Return [X, Y] of the center of cell containing provided text 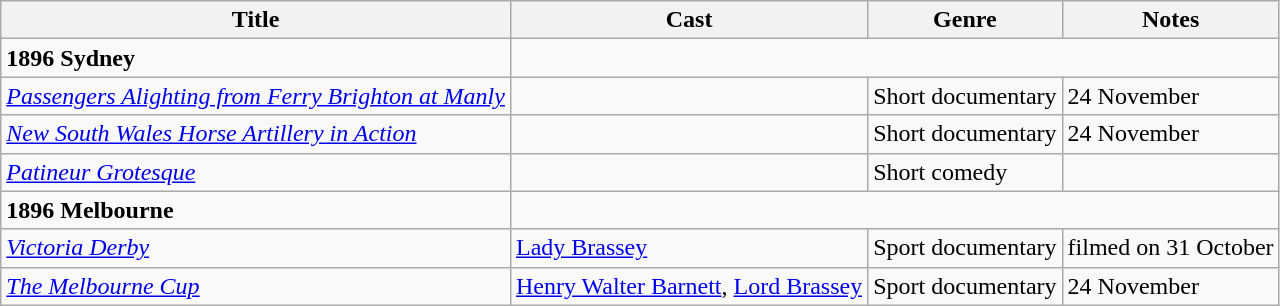
1896 Sydney [256, 58]
Patineur Grotesque [256, 172]
Cast [688, 20]
Short comedy [965, 172]
The Melbourne Cup [256, 286]
Henry Walter Barnett, Lord Brassey [688, 286]
Genre [965, 20]
Victoria Derby [256, 248]
Notes [1170, 20]
New South Wales Horse Artillery in Action [256, 134]
Title [256, 20]
1896 Melbourne [256, 210]
Lady Brassey [688, 248]
filmed on 31 October [1170, 248]
Passengers Alighting from Ferry Brighton at Manly [256, 96]
